From the cell containing the given text, extract its center point as (x, y) coordinate. 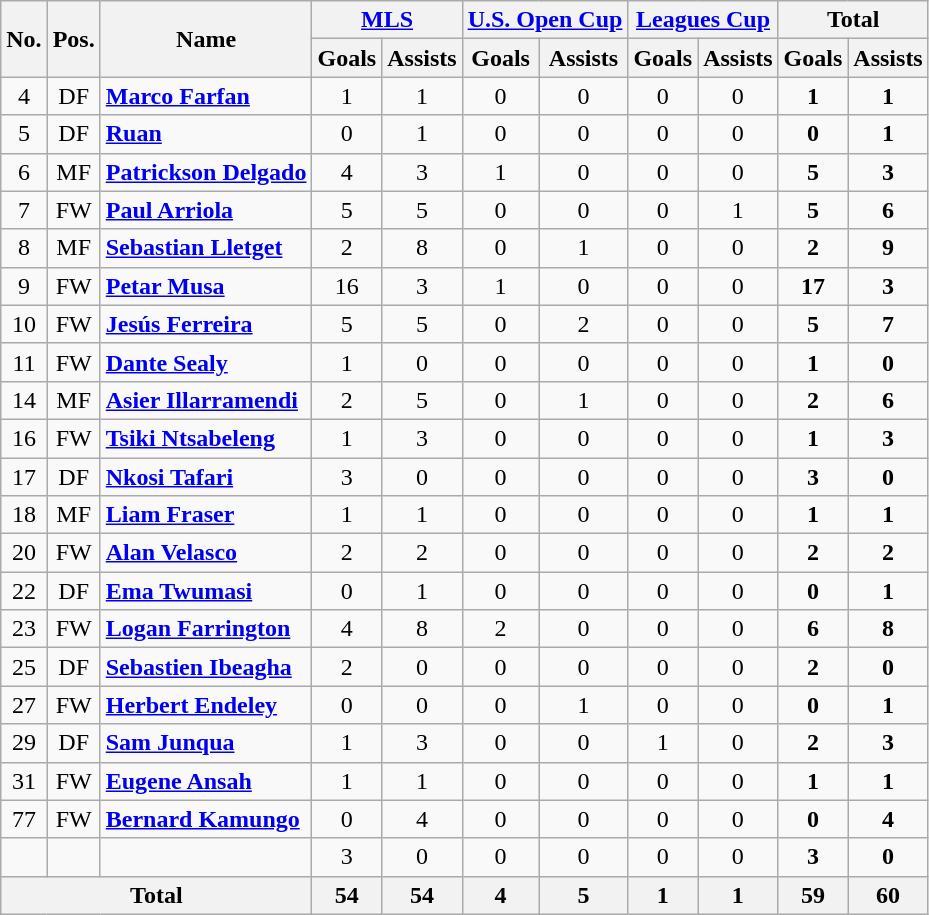
Marco Farfan (206, 96)
11 (24, 362)
Sebastian Lletget (206, 248)
23 (24, 629)
Pos. (74, 39)
Sebastien Ibeagha (206, 667)
14 (24, 400)
Ruan (206, 134)
22 (24, 591)
MLS (387, 20)
Dante Sealy (206, 362)
Sam Junqua (206, 743)
Herbert Endeley (206, 705)
60 (888, 895)
Eugene Ansah (206, 781)
Nkosi Tafari (206, 477)
Paul Arriola (206, 210)
59 (813, 895)
Logan Farrington (206, 629)
Tsiki Ntsabeleng (206, 438)
Bernard Kamungo (206, 819)
Name (206, 39)
No. (24, 39)
U.S. Open Cup (545, 20)
27 (24, 705)
Alan Velasco (206, 553)
Asier Illarramendi (206, 400)
18 (24, 515)
31 (24, 781)
Ema Twumasi (206, 591)
Petar Musa (206, 286)
Patrickson Delgado (206, 172)
20 (24, 553)
25 (24, 667)
Jesús Ferreira (206, 324)
77 (24, 819)
Leagues Cup (703, 20)
Liam Fraser (206, 515)
10 (24, 324)
29 (24, 743)
